Locate the cell with the specified text and output its (X, Y) center coordinate. 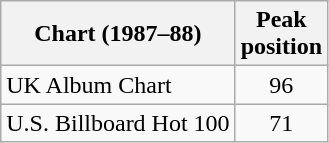
Chart (1987–88) (118, 34)
Peakposition (281, 34)
96 (281, 85)
71 (281, 123)
U.S. Billboard Hot 100 (118, 123)
UK Album Chart (118, 85)
